Locate the cell with the specified text and output its [x, y] center coordinate. 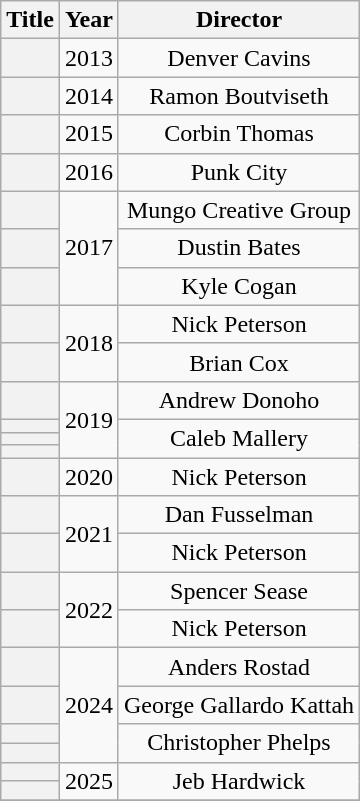
George Gallardo Kattah [238, 705]
2020 [88, 477]
2018 [88, 343]
Anders Rostad [238, 667]
Ramon Boutviseth [238, 96]
Jeb Hardwick [238, 781]
Denver Cavins [238, 58]
Mungo Creative Group [238, 210]
2024 [88, 705]
2021 [88, 534]
2022 [88, 610]
Director [238, 20]
2013 [88, 58]
2016 [88, 172]
Dustin Bates [238, 248]
Corbin Thomas [238, 134]
Year [88, 20]
2015 [88, 134]
Kyle Cogan [238, 286]
Brian Cox [238, 362]
Punk City [238, 172]
2014 [88, 96]
Christopher Phelps [238, 743]
Title [30, 20]
2017 [88, 248]
Andrew Donoho [238, 400]
Dan Fusselman [238, 515]
2025 [88, 781]
Spencer Sease [238, 591]
Caleb Mallery [238, 438]
2019 [88, 419]
